From the cell containing the given text, extract its center point as (x, y) coordinate. 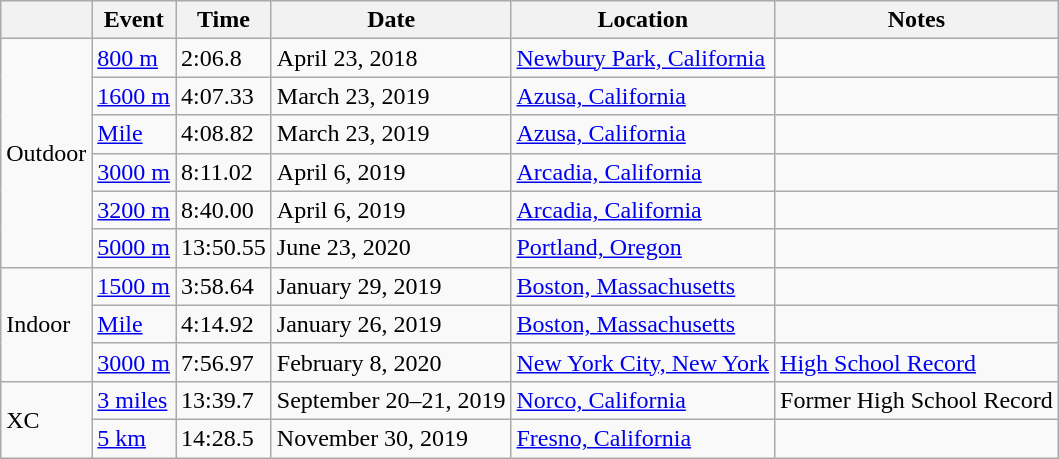
2:06.8 (224, 58)
Location (643, 20)
Event (134, 20)
7:56.97 (224, 362)
800 m (134, 58)
September 20–21, 2019 (391, 400)
April 23, 2018 (391, 58)
13:50.55 (224, 248)
Portland, Oregon (643, 248)
4:08.82 (224, 134)
3 miles (134, 400)
1500 m (134, 286)
February 8, 2020 (391, 362)
Fresno, California (643, 438)
Time (224, 20)
Indoor (46, 324)
January 26, 2019 (391, 324)
XC (46, 419)
4:14.92 (224, 324)
3200 m (134, 210)
4:07.33 (224, 96)
Norco, California (643, 400)
Notes (917, 20)
June 23, 2020 (391, 248)
Date (391, 20)
5 km (134, 438)
1600 m (134, 96)
5000 m (134, 248)
8:40.00 (224, 210)
November 30, 2019 (391, 438)
8:11.02 (224, 172)
14:28.5 (224, 438)
Newbury Park, California (643, 58)
3:58.64 (224, 286)
Outdoor (46, 153)
New York City, New York (643, 362)
Former High School Record (917, 400)
13:39.7 (224, 400)
High School Record (917, 362)
January 29, 2019 (391, 286)
